For the text-containing cell, return its midpoint in (x, y) coordinate format. 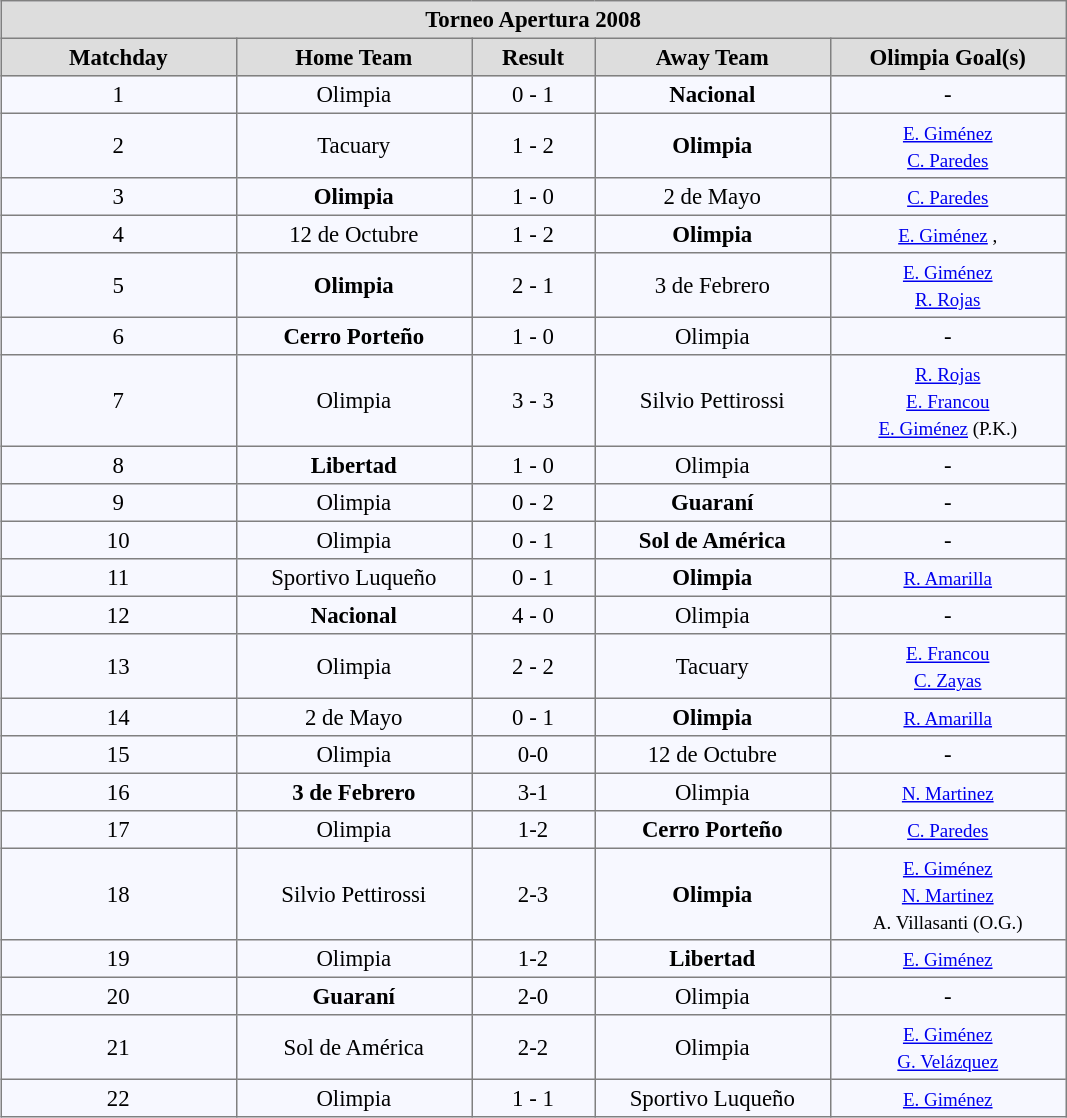
Torneo Apertura 2008 (532, 20)
2-2 (534, 1047)
E. Giménez G. Velázquez (948, 1047)
4 - 0 (534, 615)
Home Team (354, 57)
E. Francou C. Zayas (948, 666)
3 - 3 (534, 401)
22 (118, 1098)
14 (118, 717)
2-3 (534, 894)
17 (118, 830)
20 (118, 996)
9 (118, 503)
0-0 (534, 755)
N. Martinez (948, 792)
7 (118, 401)
5 (118, 285)
Matchday (118, 57)
2 (118, 145)
19 (118, 959)
6 (118, 336)
3-1 (534, 792)
10 (118, 540)
2 - 2 (534, 666)
R. Rojas E. Francou E. Giménez (P.K.) (948, 401)
E. Giménez N. Martinez A. Villasanti (O.G.) (948, 894)
12 (118, 615)
2-0 (534, 996)
1 (118, 95)
3 (118, 197)
1 - 1 (534, 1098)
11 (118, 578)
21 (118, 1047)
2 - 1 (534, 285)
Result (534, 57)
Away Team (712, 57)
E. Giménez R. Rojas (948, 285)
16 (118, 792)
0 - 2 (534, 503)
4 (118, 234)
15 (118, 755)
8 (118, 465)
E. Giménez , (948, 234)
18 (118, 894)
13 (118, 666)
Olimpia Goal(s) (948, 57)
E. Giménez C. Paredes (948, 145)
